Capture the cell that displays the provided text and extract its [x, y] central coordinate. 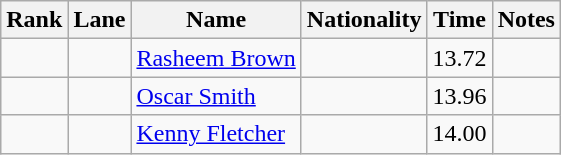
13.96 [460, 96]
Nationality [364, 20]
Notes [526, 20]
Oscar Smith [216, 96]
Name [216, 20]
Rank [34, 20]
Time [460, 20]
Rasheem Brown [216, 58]
14.00 [460, 134]
Lane [100, 20]
Kenny Fletcher [216, 134]
13.72 [460, 58]
